Scan for the cell matching the given text and deliver its (X, Y) coordinate at center. 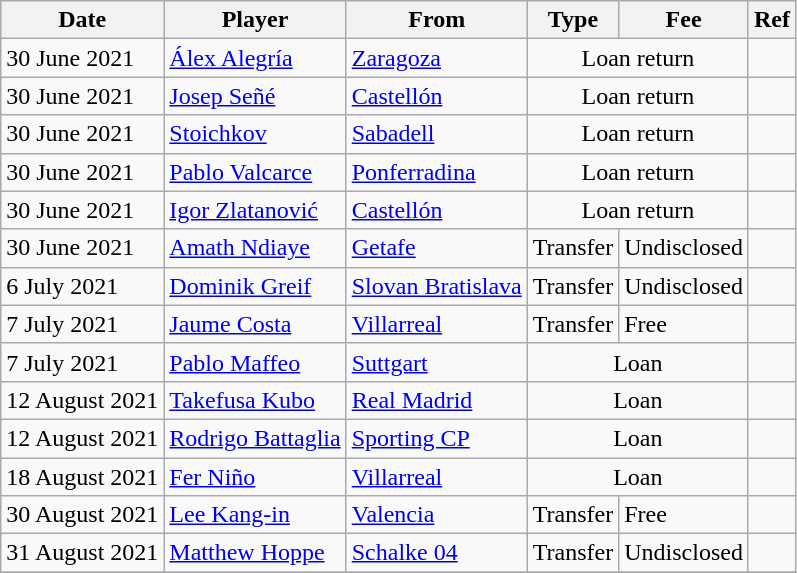
Suttgart (436, 362)
Lee Kang-in (255, 515)
Player (255, 20)
Zaragoza (436, 58)
Sporting CP (436, 438)
Fee (684, 20)
Pablo Valcarce (255, 172)
Stoichkov (255, 134)
Type (573, 20)
Dominik Greif (255, 286)
Igor Zlatanović (255, 210)
Josep Señé (255, 96)
30 August 2021 (82, 515)
Sabadell (436, 134)
31 August 2021 (82, 553)
From (436, 20)
Fer Niño (255, 477)
Schalke 04 (436, 553)
Getafe (436, 248)
Ref (772, 20)
Slovan Bratislava (436, 286)
18 August 2021 (82, 477)
Jaume Costa (255, 324)
Amath Ndiaye (255, 248)
Ponferradina (436, 172)
Álex Alegría (255, 58)
Matthew Hoppe (255, 553)
Takefusa Kubo (255, 400)
Valencia (436, 515)
Pablo Maffeo (255, 362)
Date (82, 20)
Rodrigo Battaglia (255, 438)
Real Madrid (436, 400)
6 July 2021 (82, 286)
